Return (X, Y) of the center of cell containing provided text 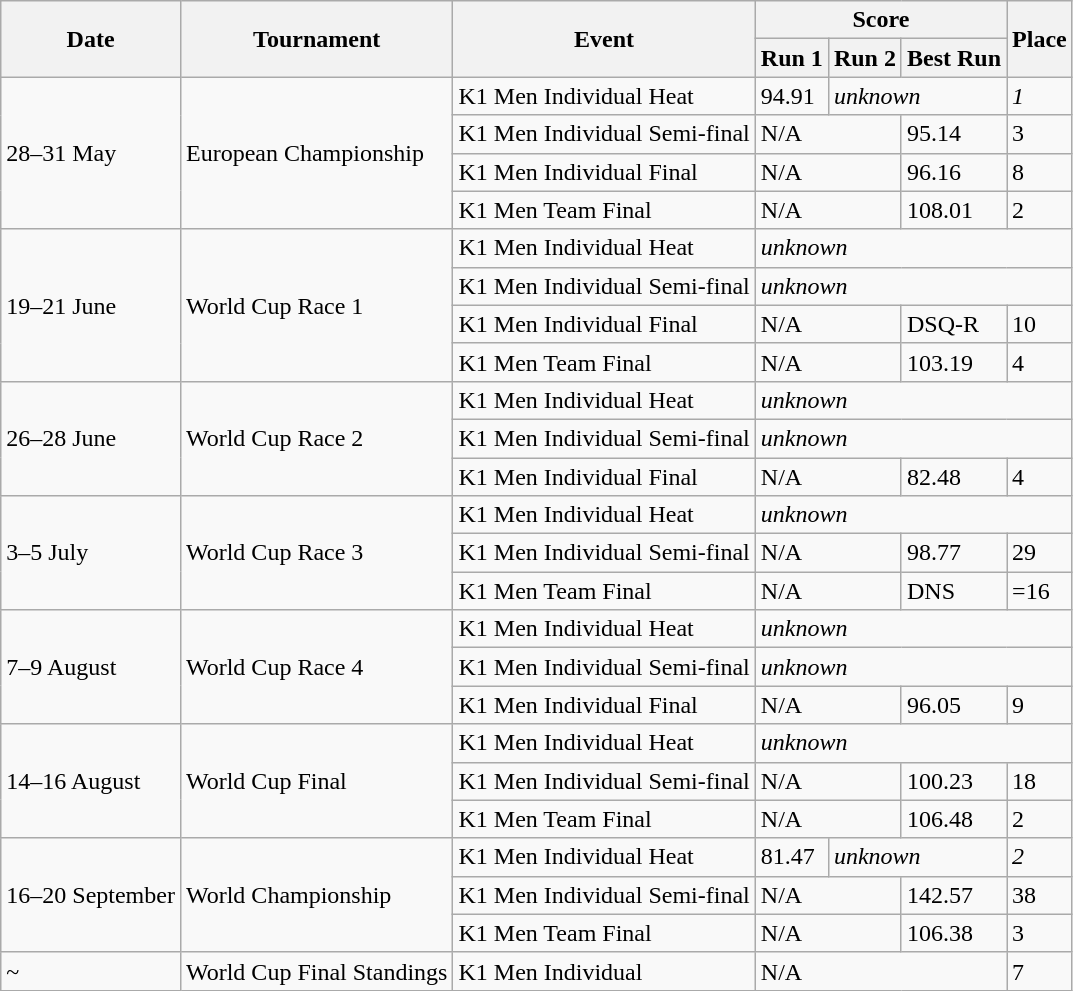
38 (1040, 895)
26–28 June (91, 438)
14–16 August (91, 781)
3–5 July (91, 553)
World Cup Final Standings (316, 971)
100.23 (954, 781)
Event (604, 39)
106.38 (954, 933)
18 (1040, 781)
9 (1040, 705)
Best Run (954, 58)
~ (91, 971)
Place (1040, 39)
95.14 (954, 134)
16–20 September (91, 895)
European Championship (316, 153)
World Cup Race 4 (316, 667)
World Cup Race 3 (316, 553)
World Cup Race 2 (316, 438)
Run 1 (792, 58)
142.57 (954, 895)
96.16 (954, 172)
94.91 (792, 96)
DNS (954, 591)
World Cup Final (316, 781)
World Cup Race 1 (316, 305)
19–21 June (91, 305)
28–31 May (91, 153)
DSQ-R (954, 324)
10 (1040, 324)
103.19 (954, 362)
8 (1040, 172)
1 (1040, 96)
7 (1040, 971)
Score (880, 20)
108.01 (954, 210)
Tournament (316, 39)
=16 (1040, 591)
106.48 (954, 819)
29 (1040, 553)
98.77 (954, 553)
82.48 (954, 477)
Run 2 (864, 58)
7–9 August (91, 667)
K1 Men Individual (604, 971)
Date (91, 39)
96.05 (954, 705)
World Championship (316, 895)
81.47 (792, 857)
